Identify which cell holds the provided text, then report its (X, Y) central coordinate. 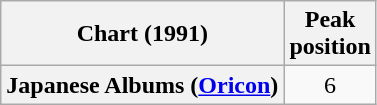
Japanese Albums (Oricon) (142, 85)
Chart (1991) (142, 34)
6 (330, 85)
Peak position (330, 34)
